Locate the cell with the specified text and output its [x, y] center coordinate. 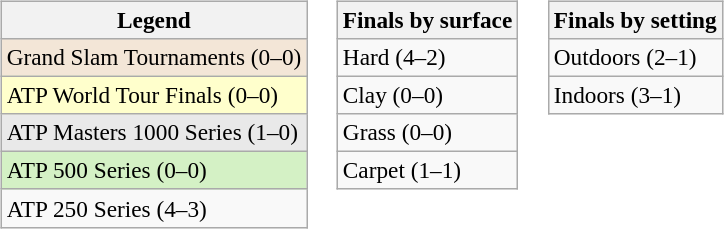
Carpet (1–1) [427, 171]
Grass (0–0) [427, 133]
ATP Masters 1000 Series (1–0) [154, 133]
Indoors (3–1) [635, 95]
Clay (0–0) [427, 95]
Finals by setting [635, 20]
Legend [154, 20]
Outdoors (2–1) [635, 57]
Grand Slam Tournaments (0–0) [154, 57]
ATP World Tour Finals (0–0) [154, 95]
Hard (4–2) [427, 57]
ATP 250 Series (4–3) [154, 208]
ATP 500 Series (0–0) [154, 171]
Finals by surface [427, 20]
